Return the [x, y] coordinate for the center point of the cell that contains the specified text.  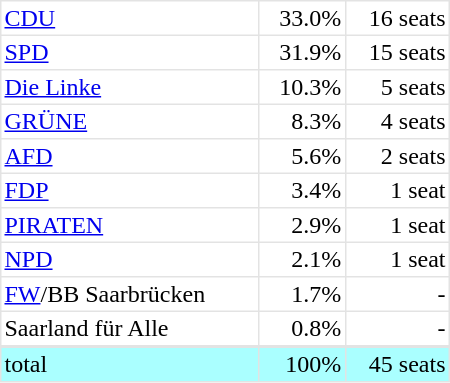
10.3% [302, 86]
2.1% [302, 260]
3.4% [302, 190]
1.7% [302, 294]
31.9% [302, 52]
15 seats [398, 52]
NPD [130, 260]
SPD [130, 52]
0.8% [302, 328]
AFD [130, 156]
2 seats [398, 156]
5 seats [398, 86]
8.3% [302, 122]
2.9% [302, 224]
16 seats [398, 18]
5.6% [302, 156]
45 seats [398, 364]
GRÜNE [130, 122]
Saarland für Alle [130, 328]
FW/BB Saarbrücken [130, 294]
100% [302, 364]
33.0% [302, 18]
Die Linke [130, 86]
CDU [130, 18]
FDP [130, 190]
PIRATEN [130, 224]
total [130, 364]
4 seats [398, 122]
